For the text-containing cell, return its midpoint in (X, Y) coordinate format. 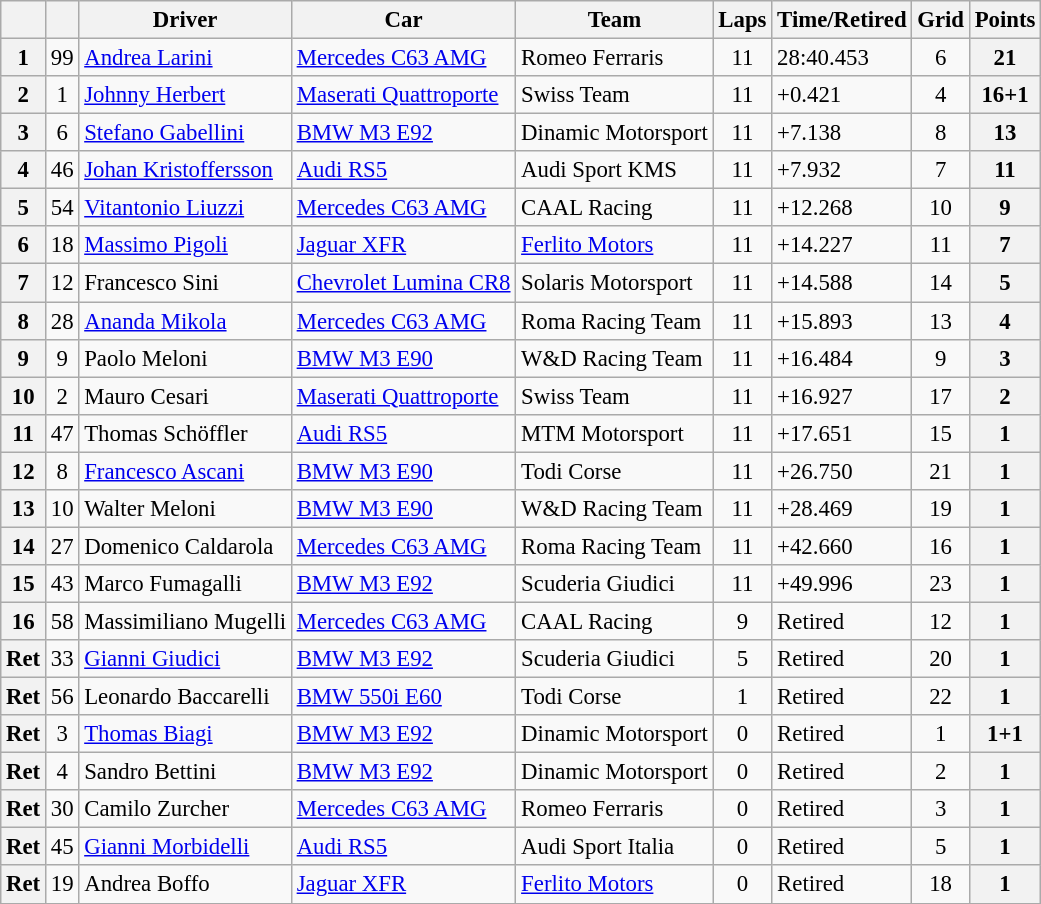
+14.588 (842, 283)
Paolo Meloni (185, 358)
Marco Fumagalli (185, 584)
+16.484 (842, 358)
20 (940, 659)
+16.927 (842, 396)
+0.421 (842, 95)
45 (62, 847)
58 (62, 621)
54 (62, 208)
Chevrolet Lumina CR8 (403, 283)
Laps (742, 20)
Walter Meloni (185, 509)
Gianni Giudici (185, 659)
17 (940, 396)
+7.138 (842, 133)
47 (62, 433)
46 (62, 170)
Andrea Boffo (185, 885)
43 (62, 584)
Vitantonio Liuzzi (185, 208)
Audi Sport KMS (614, 170)
Massimiliano Mugelli (185, 621)
Stefano Gabellini (185, 133)
+49.996 (842, 584)
Camilo Zurcher (185, 809)
Team (614, 20)
BMW 550i E60 (403, 697)
Thomas Schöffler (185, 433)
Driver (185, 20)
+28.469 (842, 509)
28:40.453 (842, 58)
Car (403, 20)
Thomas Biagi (185, 734)
33 (62, 659)
Audi Sport Italia (614, 847)
Mauro Cesari (185, 396)
23 (940, 584)
+17.651 (842, 433)
+7.932 (842, 170)
+26.750 (842, 471)
1+1 (1004, 734)
Ananda Mikola (185, 321)
27 (62, 546)
30 (62, 809)
+14.227 (842, 245)
Francesco Sini (185, 283)
Grid (940, 20)
Time/Retired (842, 20)
Points (1004, 20)
99 (62, 58)
Sandro Bettini (185, 772)
Massimo Pigoli (185, 245)
Domenico Caldarola (185, 546)
Gianni Morbidelli (185, 847)
MTM Motorsport (614, 433)
Francesco Ascani (185, 471)
28 (62, 321)
+12.268 (842, 208)
22 (940, 697)
Johnny Herbert (185, 95)
56 (62, 697)
+15.893 (842, 321)
Leonardo Baccarelli (185, 697)
Andrea Larini (185, 58)
Johan Kristoffersson (185, 170)
16+1 (1004, 95)
Solaris Motorsport (614, 283)
+42.660 (842, 546)
